Provide the [X, Y] coordinate of the cell's center where the given text is located.  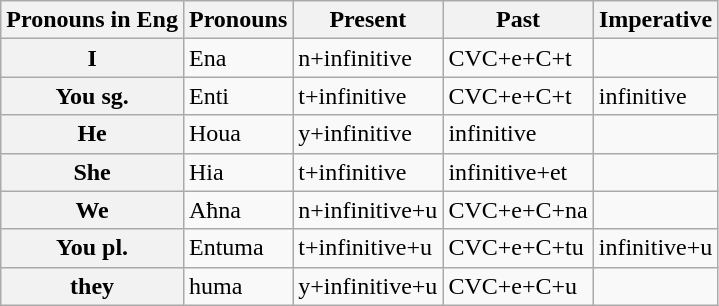
You pl. [92, 248]
y+infinitive [368, 134]
y+infinitive+u [368, 286]
Enti [238, 96]
I [92, 58]
Houa [238, 134]
infinitive+u [656, 248]
they [92, 286]
Aħna [238, 210]
n+infinitive+u [368, 210]
Pronouns [238, 20]
Entuma [238, 248]
Present [368, 20]
t+infinitive+u [368, 248]
n+infinitive [368, 58]
She [92, 172]
Past [518, 20]
You sg. [92, 96]
huma [238, 286]
Ena [238, 58]
Imperative [656, 20]
infinitive+et [518, 172]
Pronouns in Eng [92, 20]
He [92, 134]
CVC+e+C+na [518, 210]
We [92, 210]
CVC+e+C+tu [518, 248]
Hia [238, 172]
CVC+e+C+u [518, 286]
